Pinpoint the cell where the given text exists, returning its (X, Y) midpoint coordinate. 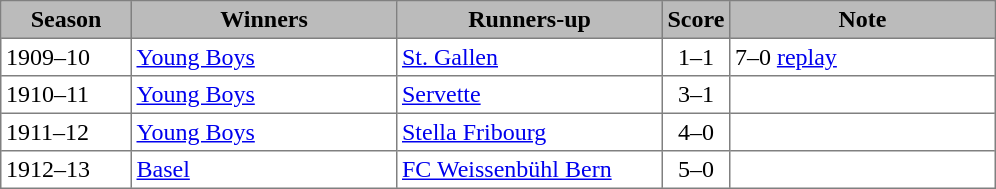
Stella Fribourg (530, 132)
1911–12 (66, 132)
1912–13 (66, 170)
5–0 (696, 170)
1–1 (696, 57)
Basel (264, 170)
Runners-up (530, 20)
Score (696, 20)
Winners (264, 20)
Servette (530, 95)
Note (863, 20)
4–0 (696, 132)
1909–10 (66, 57)
FC Weissenbühl Bern (530, 170)
Season (66, 20)
St. Gallen (530, 57)
7–0 replay (863, 57)
3–1 (696, 95)
1910–11 (66, 95)
